For the text-containing cell, return its midpoint in (x, y) coordinate format. 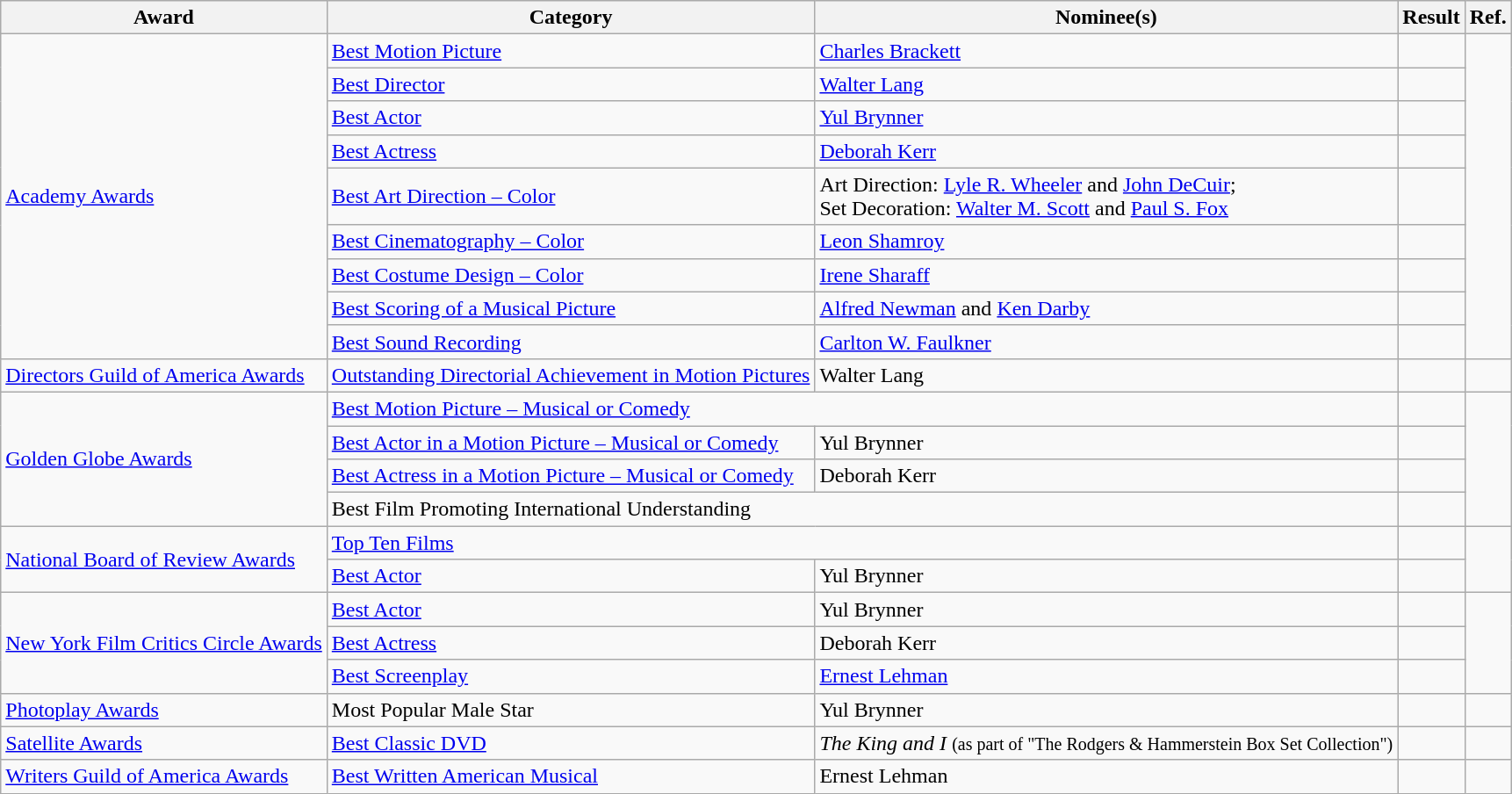
Best Cinematography – Color (571, 242)
Leon Shamroy (1106, 242)
Best Written American Musical (571, 776)
Best Sound Recording (571, 342)
Top Ten Films (862, 543)
New York Film Critics Circle Awards (164, 643)
Charles Brackett (1106, 51)
Art Direction: Lyle R. Wheeler and John DeCuir; Set Decoration: Walter M. Scott and Paul S. Fox (1106, 197)
Best Motion Picture – Musical or Comedy (862, 408)
Academy Awards (164, 197)
Photoplay Awards (164, 710)
Outstanding Directorial Achievement in Motion Pictures (571, 375)
Irene Sharaff (1106, 275)
Best Actor in a Motion Picture – Musical or Comedy (571, 442)
Best Classic DVD (571, 743)
Best Art Direction – Color (571, 197)
Best Motion Picture (571, 51)
Most Popular Male Star (571, 710)
Best Film Promoting International Understanding (862, 509)
Best Costume Design – Color (571, 275)
National Board of Review Awards (164, 559)
The King and I (as part of "The Rodgers & Hammerstein Box Set Collection") (1106, 743)
Ref. (1487, 18)
Nominee(s) (1106, 18)
Result (1431, 18)
Satellite Awards (164, 743)
Carlton W. Faulkner (1106, 342)
Alfred Newman and Ken Darby (1106, 308)
Directors Guild of America Awards (164, 375)
Best Scoring of a Musical Picture (571, 308)
Category (571, 18)
Writers Guild of America Awards (164, 776)
Golden Globe Awards (164, 458)
Best Screenplay (571, 676)
Best Actress in a Motion Picture – Musical or Comedy (571, 476)
Best Director (571, 84)
Award (164, 18)
